Return [x, y] of the center of cell containing provided text 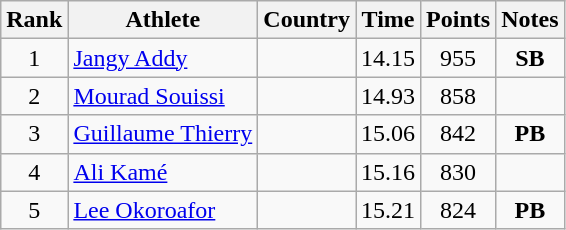
15.16 [388, 172]
3 [34, 134]
14.93 [388, 96]
15.06 [388, 134]
Notes [530, 20]
4 [34, 172]
2 [34, 96]
Lee Okoroafor [163, 210]
Athlete [163, 20]
Ali Kamé [163, 172]
15.21 [388, 210]
830 [458, 172]
Rank [34, 20]
14.15 [388, 58]
SB [530, 58]
824 [458, 210]
Time [388, 20]
5 [34, 210]
842 [458, 134]
Points [458, 20]
Jangy Addy [163, 58]
858 [458, 96]
Mourad Souissi [163, 96]
Country [307, 20]
Guillaume Thierry [163, 134]
1 [34, 58]
955 [458, 58]
